Provide the (X, Y) coordinate of the cell's center where the given text is located.  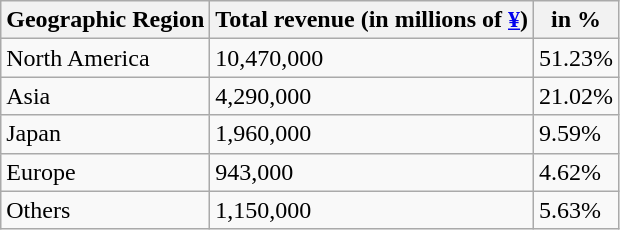
4.62% (576, 172)
Others (106, 210)
in % (576, 20)
1,150,000 (372, 210)
Asia (106, 96)
1,960,000 (372, 134)
4,290,000 (372, 96)
21.02% (576, 96)
Europe (106, 172)
North America (106, 58)
Total revenue (in millions of ¥) (372, 20)
943,000 (372, 172)
10,470,000 (372, 58)
9.59% (576, 134)
5.63% (576, 210)
Geographic Region (106, 20)
51.23% (576, 58)
Japan (106, 134)
